Extract the [X, Y] coordinate from the center of the cell holding the provided text.  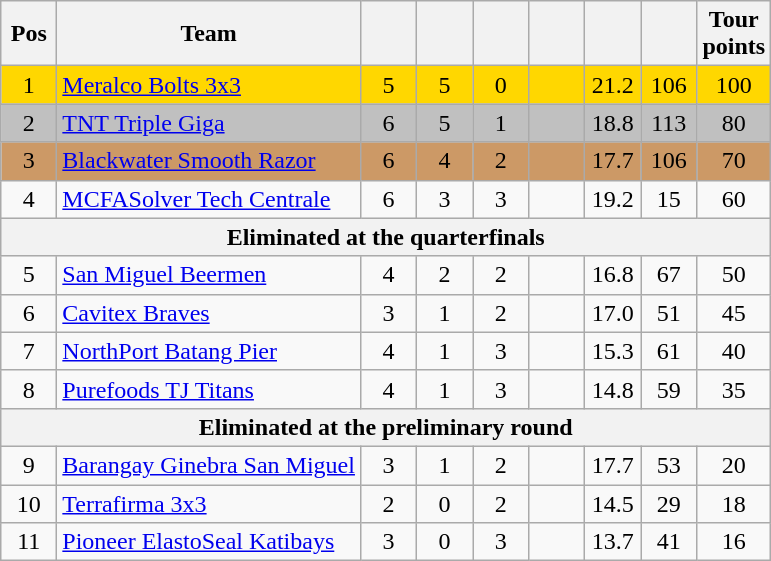
San Miguel Beermen [209, 275]
15 [669, 199]
19.2 [613, 199]
80 [734, 123]
59 [669, 389]
14.8 [613, 389]
41 [669, 542]
Eliminated at the preliminary round [386, 427]
Pos [29, 34]
Blackwater Smooth Razor [209, 161]
13.7 [613, 542]
17.0 [613, 313]
NorthPort Batang Pier [209, 351]
16.8 [613, 275]
10 [29, 503]
51 [669, 313]
113 [669, 123]
7 [29, 351]
35 [734, 389]
Purefoods TJ Titans [209, 389]
18.8 [613, 123]
67 [669, 275]
11 [29, 542]
61 [669, 351]
16 [734, 542]
8 [29, 389]
MCFASolver Tech Centrale [209, 199]
Cavitex Braves [209, 313]
Barangay Ginebra San Miguel [209, 465]
100 [734, 85]
53 [669, 465]
Meralco Bolts 3x3 [209, 85]
20 [734, 465]
45 [734, 313]
Terrafirma 3x3 [209, 503]
18 [734, 503]
14.5 [613, 503]
40 [734, 351]
Tour points [734, 34]
50 [734, 275]
Team [209, 34]
70 [734, 161]
60 [734, 199]
21.2 [613, 85]
15.3 [613, 351]
9 [29, 465]
Eliminated at the quarterfinals [386, 237]
TNT Triple Giga [209, 123]
29 [669, 503]
Pioneer ElastoSeal Katibays [209, 542]
